From the cell containing the given text, extract its center point as [X, Y] coordinate. 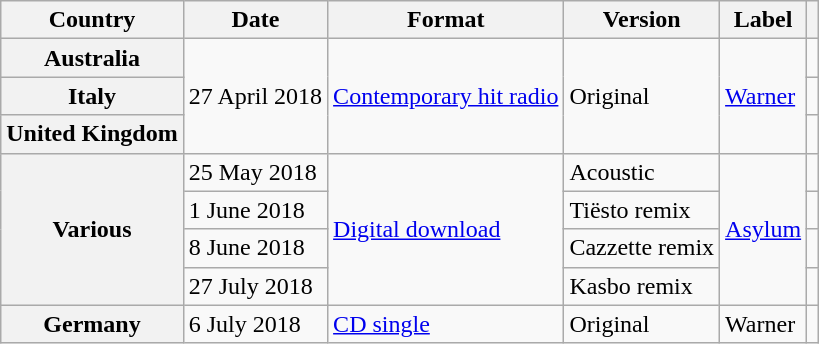
Date [255, 20]
25 May 2018 [255, 172]
Version [642, 20]
Kasbo remix [642, 286]
Tiësto remix [642, 210]
CD single [446, 324]
Contemporary hit radio [446, 96]
Germany [92, 324]
United Kingdom [92, 134]
Digital download [446, 229]
27 April 2018 [255, 96]
27 July 2018 [255, 286]
Label [764, 20]
Australia [92, 58]
Italy [92, 96]
Cazzette remix [642, 248]
6 July 2018 [255, 324]
Asylum [764, 229]
Format [446, 20]
8 June 2018 [255, 248]
Country [92, 20]
1 June 2018 [255, 210]
Acoustic [642, 172]
Various [92, 229]
